Search for the cell housing the specified text and yield its (X, Y) center coordinate. 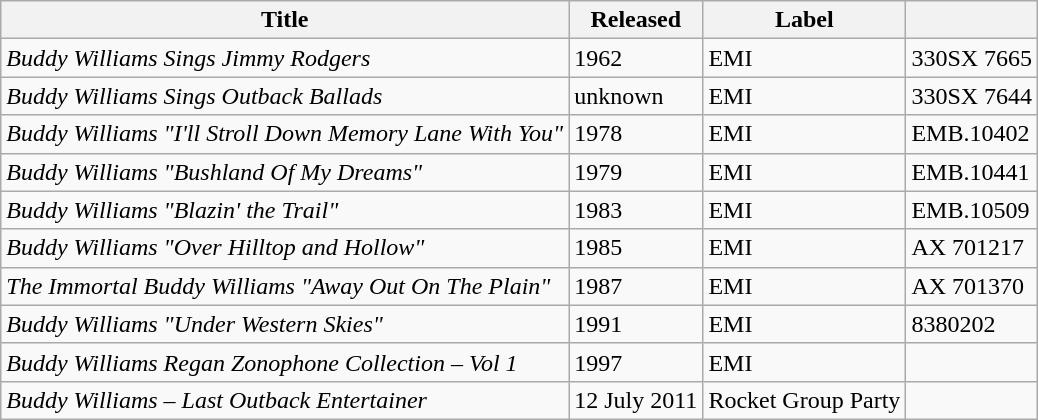
Rocket Group Party (804, 400)
330SX 7665 (972, 58)
1987 (636, 286)
Released (636, 20)
8380202 (972, 324)
Title (285, 20)
Buddy Williams "Over Hilltop and Hollow" (285, 248)
Label (804, 20)
Buddy Williams Regan Zonophone Collection – Vol 1 (285, 362)
Buddy Williams Sings Jimmy Rodgers (285, 58)
Buddy Williams "Bushland Of My Dreams" (285, 172)
1962 (636, 58)
The Immortal Buddy Williams "Away Out On The Plain" (285, 286)
Buddy Williams – Last Outback Entertainer (285, 400)
Buddy Williams "Blazin' the Trail" (285, 210)
Buddy Williams "I'll Stroll Down Memory Lane With You" (285, 134)
AX 701217 (972, 248)
1983 (636, 210)
1991 (636, 324)
Buddy Williams "Under Western Skies" (285, 324)
330SX 7644 (972, 96)
EMB.10441 (972, 172)
EMB.10509 (972, 210)
1978 (636, 134)
12 July 2011 (636, 400)
1979 (636, 172)
Buddy Williams Sings Outback Ballads (285, 96)
AX 701370 (972, 286)
EMB.10402 (972, 134)
1985 (636, 248)
1997 (636, 362)
unknown (636, 96)
